Search for the cell housing the specified text and yield its (x, y) center coordinate. 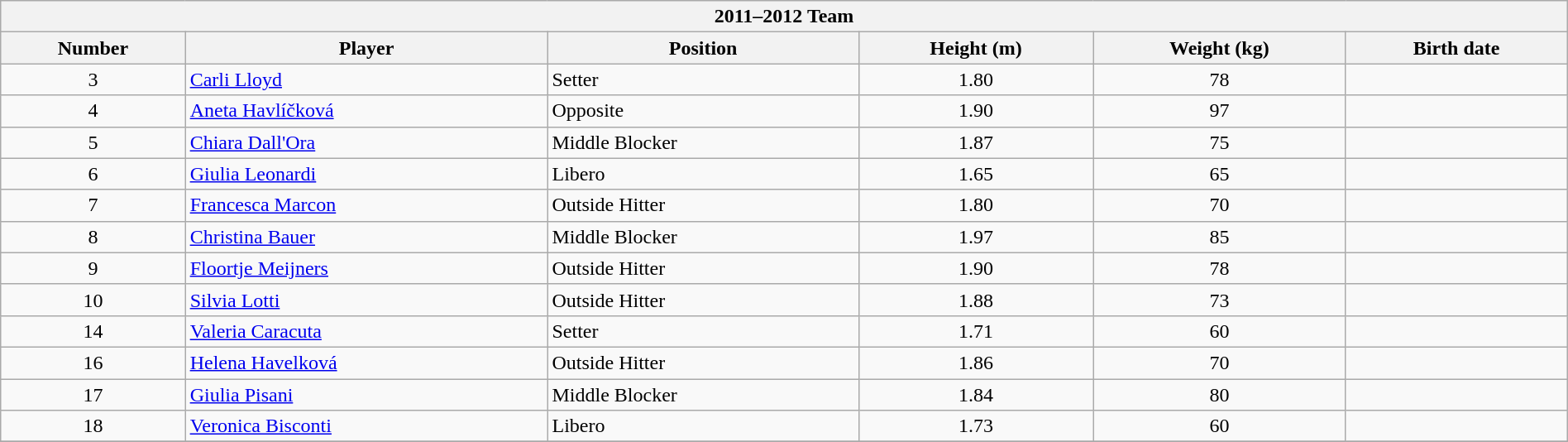
1.65 (976, 174)
10 (93, 300)
75 (1219, 142)
Floortje Meijners (366, 268)
Opposite (703, 111)
Position (703, 48)
Christina Bauer (366, 237)
18 (93, 426)
73 (1219, 300)
Veronica Bisconti (366, 426)
8 (93, 237)
1.86 (976, 363)
1.97 (976, 237)
1.73 (976, 426)
Giulia Leonardi (366, 174)
7 (93, 205)
80 (1219, 395)
Birth date (1456, 48)
Chiara Dall'Ora (366, 142)
1.87 (976, 142)
6 (93, 174)
Weight (kg) (1219, 48)
9 (93, 268)
Francesca Marcon (366, 205)
Silvia Lotti (366, 300)
5 (93, 142)
85 (1219, 237)
Valeria Caracuta (366, 331)
14 (93, 331)
65 (1219, 174)
Height (m) (976, 48)
16 (93, 363)
2011–2012 Team (784, 17)
Carli Lloyd (366, 79)
3 (93, 79)
97 (1219, 111)
Player (366, 48)
1.88 (976, 300)
17 (93, 395)
Aneta Havlíčková (366, 111)
1.84 (976, 395)
Helena Havelková (366, 363)
1.71 (976, 331)
4 (93, 111)
Number (93, 48)
Giulia Pisani (366, 395)
